Provide the [X, Y] coordinate of the cell's center where the given text is located.  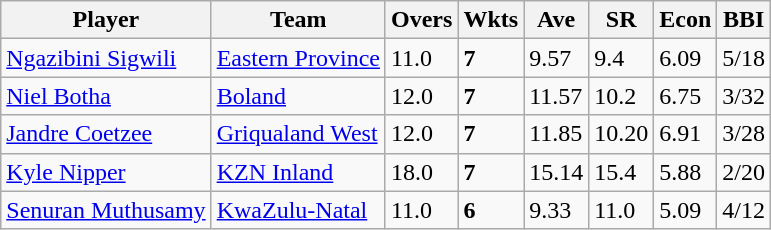
Jandre Coetzee [106, 134]
15.14 [556, 172]
10.20 [622, 134]
Ngazibini Sigwili [106, 58]
6.09 [686, 58]
10.2 [622, 96]
5.88 [686, 172]
Niel Botha [106, 96]
6.75 [686, 96]
SR [622, 20]
2/20 [744, 172]
Griqualand West [298, 134]
9.57 [556, 58]
Team [298, 20]
BBI [744, 20]
Boland [298, 96]
5/18 [744, 58]
KZN Inland [298, 172]
Econ [686, 20]
6 [491, 210]
11.85 [556, 134]
15.4 [622, 172]
KwaZulu-Natal [298, 210]
Player [106, 20]
3/28 [744, 134]
18.0 [421, 172]
3/32 [744, 96]
11.57 [556, 96]
Overs [421, 20]
6.91 [686, 134]
Wkts [491, 20]
Kyle Nipper [106, 172]
9.4 [622, 58]
5.09 [686, 210]
9.33 [556, 210]
4/12 [744, 210]
Eastern Province [298, 58]
Senuran Muthusamy [106, 210]
Ave [556, 20]
